For the text-containing cell, return its midpoint in [X, Y] coordinate format. 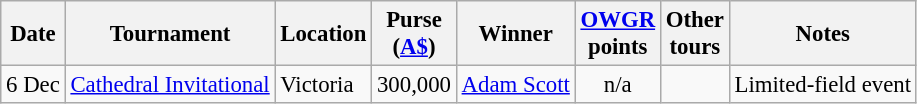
Tournament [170, 34]
n/a [618, 85]
Purse(A$) [414, 34]
Limited-field event [822, 85]
Date [33, 34]
6 Dec [33, 85]
OWGRpoints [618, 34]
Othertours [694, 34]
Adam Scott [516, 85]
Location [324, 34]
Winner [516, 34]
Notes [822, 34]
300,000 [414, 85]
Cathedral Invitational [170, 85]
Victoria [324, 85]
